Find where the given text appears and provide that cell's center as [X, Y] coordinate. 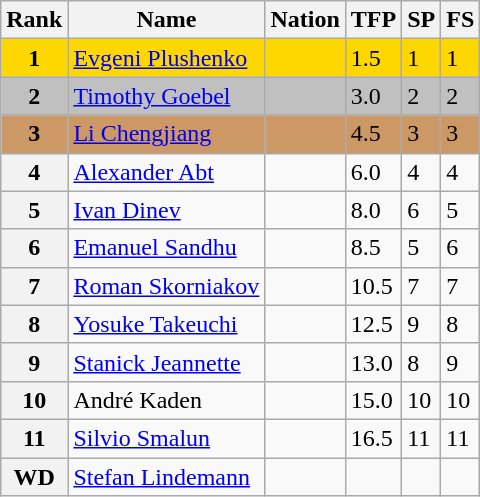
Stanick Jeannette [166, 362]
15.0 [373, 400]
Name [166, 20]
Alexander Abt [166, 172]
Timothy Goebel [166, 96]
13.0 [373, 362]
Ivan Dinev [166, 210]
Silvio Smalun [166, 438]
16.5 [373, 438]
3.0 [373, 96]
TFP [373, 20]
6.0 [373, 172]
8.5 [373, 248]
10.5 [373, 286]
1.5 [373, 58]
WD [34, 477]
Emanuel Sandhu [166, 248]
Stefan Lindemann [166, 477]
FS [460, 20]
Li Chengjiang [166, 134]
8.0 [373, 210]
André Kaden [166, 400]
4.5 [373, 134]
Roman Skorniakov [166, 286]
Nation [305, 20]
Evgeni Plushenko [166, 58]
12.5 [373, 324]
Rank [34, 20]
SP [422, 20]
Yosuke Takeuchi [166, 324]
